Scan for the cell matching the given text and deliver its (x, y) coordinate at center. 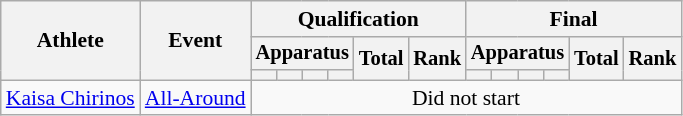
Did not start (466, 98)
Kaisa Chirinos (70, 98)
Final (574, 19)
Athlete (70, 40)
Qualification (358, 19)
Event (196, 40)
All-Around (196, 98)
